Pinpoint the cell where the given text exists, returning its (X, Y) midpoint coordinate. 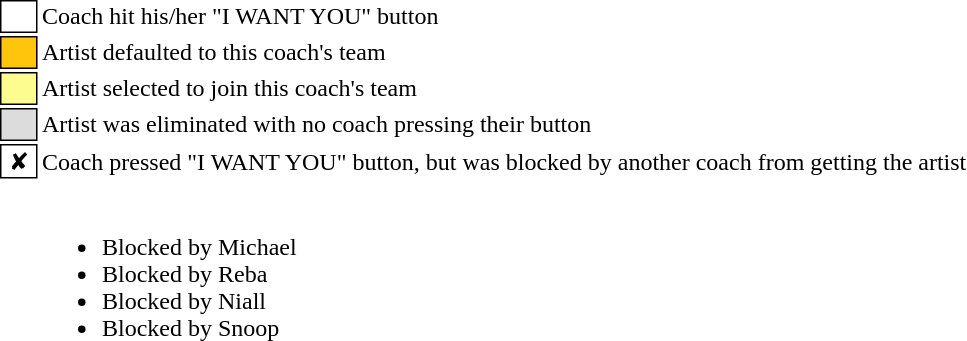
✘ (19, 161)
Coach hit his/her "I WANT YOU" button (504, 16)
Artist was eliminated with no coach pressing their button (504, 124)
Artist defaulted to this coach's team (504, 52)
Artist selected to join this coach's team (504, 88)
Coach pressed "I WANT YOU" button, but was blocked by another coach from getting the artist (504, 161)
